Return (x, y) of the center of cell containing provided text 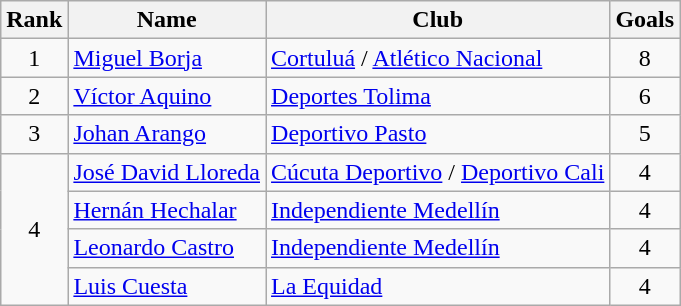
Víctor Aquino (167, 96)
Luis Cuesta (167, 286)
8 (645, 58)
La Equidad (438, 286)
Name (167, 20)
Deportivo Pasto (438, 134)
2 (34, 96)
3 (34, 134)
Cúcuta Deportivo / Deportivo Cali (438, 172)
Deportes Tolima (438, 96)
José David Lloreda (167, 172)
Johan Arango (167, 134)
Hernán Hechalar (167, 210)
Rank (34, 20)
1 (34, 58)
Cortuluá / Atlético Nacional (438, 58)
Miguel Borja (167, 58)
Club (438, 20)
5 (645, 134)
Goals (645, 20)
Leonardo Castro (167, 248)
6 (645, 96)
